Return the (x, y) coordinate for the center point of the cell that contains the specified text.  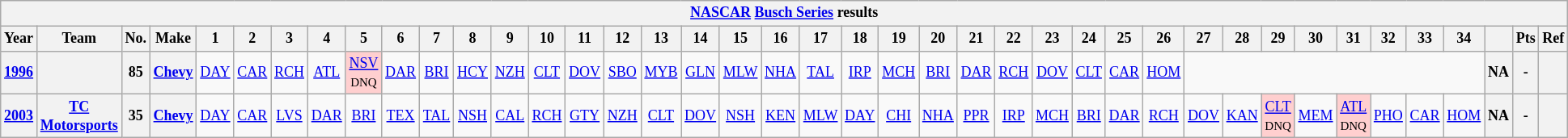
KEN (781, 116)
GLN (701, 73)
1996 (19, 73)
CAL (510, 116)
28 (1242, 39)
ATLDNQ (1354, 116)
18 (860, 39)
ATL (327, 73)
16 (781, 39)
1 (215, 39)
25 (1125, 39)
11 (585, 39)
5 (364, 39)
19 (899, 39)
17 (820, 39)
13 (661, 39)
14 (701, 39)
22 (1014, 39)
3 (290, 39)
32 (1388, 39)
Make (173, 39)
TC Motorsports (79, 116)
Ref (1553, 39)
85 (136, 73)
35 (136, 116)
NSVDNQ (364, 73)
33 (1425, 39)
26 (1163, 39)
HCY (473, 73)
4 (327, 39)
Team (79, 39)
27 (1204, 39)
31 (1354, 39)
Pts (1526, 39)
SBO (622, 73)
LVS (290, 116)
TEX (401, 116)
PHO (1388, 116)
12 (622, 39)
20 (939, 39)
GTY (585, 116)
10 (547, 39)
30 (1316, 39)
6 (401, 39)
No. (136, 39)
15 (740, 39)
MYB (661, 73)
MEM (1316, 116)
24 (1089, 39)
7 (436, 39)
KAN (1242, 116)
NASCAR Busch Series results (785, 13)
34 (1464, 39)
CLTDNQ (1278, 116)
29 (1278, 39)
9 (510, 39)
CHI (899, 116)
21 (976, 39)
PPR (976, 116)
Year (19, 39)
23 (1053, 39)
8 (473, 39)
2 (252, 39)
2003 (19, 116)
